From the cell containing the given text, extract its center point as [x, y] coordinate. 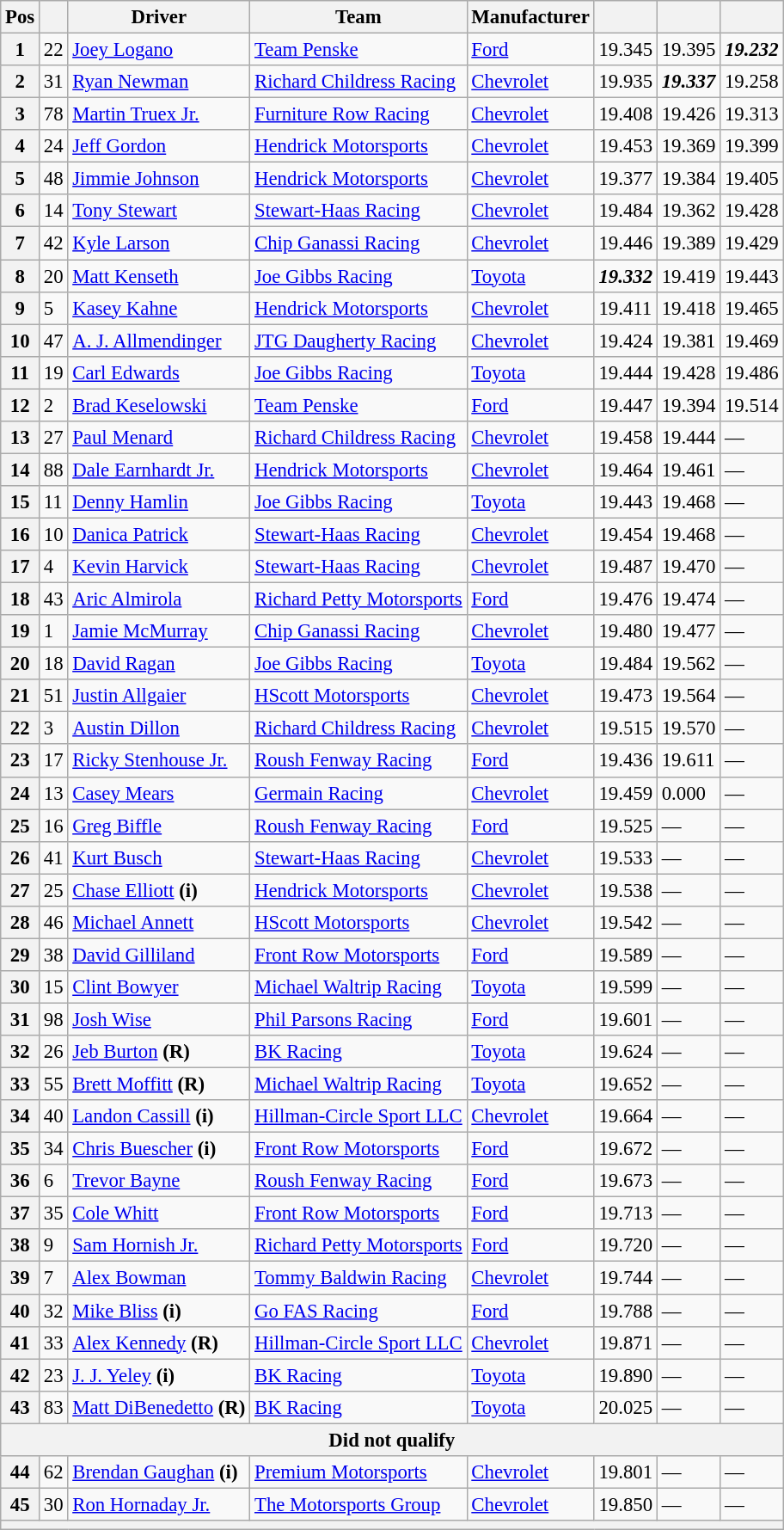
19.458 [626, 438]
19.720 [626, 1246]
19.258 [751, 82]
47 [53, 341]
19.514 [751, 405]
Joey Logano [159, 50]
Josh Wise [159, 1019]
19.377 [626, 179]
19.562 [688, 664]
19.480 [626, 631]
Tommy Baldwin Racing [358, 1278]
Clint Bowyer [159, 987]
Matt DiBenedetto (R) [159, 1407]
19.464 [626, 470]
Dale Earnhardt Jr. [159, 470]
51 [53, 696]
78 [53, 114]
19.599 [626, 987]
19.538 [626, 890]
Kasey Kahne [159, 308]
19.525 [626, 826]
98 [53, 1019]
12 [21, 405]
19.672 [626, 1149]
Team [358, 17]
19.418 [688, 308]
19.624 [626, 1052]
83 [53, 1407]
Germain Racing [358, 793]
19.408 [626, 114]
28 [21, 923]
Paul Menard [159, 438]
19.652 [626, 1085]
19.389 [688, 243]
Michael Annett [159, 923]
19.332 [626, 276]
Kevin Harvick [159, 567]
Sam Hornish Jr. [159, 1246]
19.447 [626, 405]
19.515 [626, 728]
19.459 [626, 793]
Matt Kenseth [159, 276]
19.461 [688, 470]
19.384 [688, 179]
Jeff Gordon [159, 146]
19.664 [626, 1116]
Tony Stewart [159, 211]
19.801 [626, 1472]
19.474 [688, 599]
39 [21, 1278]
19.890 [626, 1375]
19.542 [626, 923]
Ryan Newman [159, 82]
David Gilliland [159, 955]
19.788 [626, 1311]
0.000 [688, 793]
Brendan Gaughan (i) [159, 1472]
Ricky Stenhouse Jr. [159, 761]
19.426 [688, 114]
21 [21, 696]
19.477 [688, 631]
J. J. Yeley (i) [159, 1375]
19.713 [626, 1214]
88 [53, 470]
37 [21, 1214]
48 [53, 179]
Carl Edwards [159, 372]
19.232 [751, 50]
19.429 [751, 243]
19.369 [688, 146]
45 [21, 1504]
Manufacturer [530, 17]
19.570 [688, 728]
Ron Hornaday Jr. [159, 1504]
19.487 [626, 567]
Furniture Row Racing [358, 114]
Alex Kennedy (R) [159, 1343]
19.611 [688, 761]
19.486 [751, 372]
Martin Truex Jr. [159, 114]
19.469 [751, 341]
Mike Bliss (i) [159, 1311]
19.424 [626, 341]
19.405 [751, 179]
Chris Buescher (i) [159, 1149]
David Ragan [159, 664]
29 [21, 955]
19.589 [626, 955]
Jimmie Johnson [159, 179]
19.470 [688, 567]
62 [53, 1472]
19.362 [688, 211]
19.673 [626, 1181]
19.446 [626, 243]
19.533 [626, 857]
36 [21, 1181]
Austin Dillon [159, 728]
19.564 [688, 696]
19.453 [626, 146]
8 [21, 276]
Phil Parsons Racing [358, 1019]
A. J. Allmendinger [159, 341]
Brad Keselowski [159, 405]
Denny Hamlin [159, 502]
Brett Moffitt (R) [159, 1085]
Danica Patrick [159, 534]
19.337 [688, 82]
19.454 [626, 534]
19.381 [688, 341]
Justin Allgaier [159, 696]
JTG Daugherty Racing [358, 341]
20.025 [626, 1407]
Kyle Larson [159, 243]
19.394 [688, 405]
Cole Whitt [159, 1214]
Alex Bowman [159, 1278]
Landon Cassill (i) [159, 1116]
Greg Biffle [159, 826]
Casey Mears [159, 793]
19.935 [626, 82]
Driver [159, 17]
Premium Motorsports [358, 1472]
19.313 [751, 114]
19.871 [626, 1343]
19.419 [688, 276]
44 [21, 1472]
The Motorsports Group [358, 1504]
19.850 [626, 1504]
Did not qualify [392, 1440]
19.601 [626, 1019]
Kurt Busch [159, 857]
Go FAS Racing [358, 1311]
Pos [21, 17]
19.744 [626, 1278]
19.399 [751, 146]
19.395 [688, 50]
19.345 [626, 50]
19.476 [626, 599]
19.465 [751, 308]
Trevor Bayne [159, 1181]
19.436 [626, 761]
19.473 [626, 696]
Jeb Burton (R) [159, 1052]
Jamie McMurray [159, 631]
55 [53, 1085]
46 [53, 923]
Aric Almirola [159, 599]
19.411 [626, 308]
Chase Elliott (i) [159, 890]
